From the cell containing the given text, extract its center point as [X, Y] coordinate. 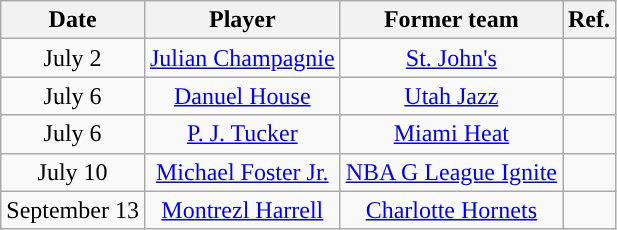
NBA G League Ignite [451, 172]
Michael Foster Jr. [242, 172]
July 2 [73, 58]
Danuel House [242, 96]
St. John's [451, 58]
Player [242, 20]
Ref. [588, 20]
Former team [451, 20]
Utah Jazz [451, 96]
Montrezl Harrell [242, 210]
P. J. Tucker [242, 134]
September 13 [73, 210]
July 10 [73, 172]
Miami Heat [451, 134]
Julian Champagnie [242, 58]
Charlotte Hornets [451, 210]
Date [73, 20]
